For the text-containing cell, return its midpoint in [x, y] coordinate format. 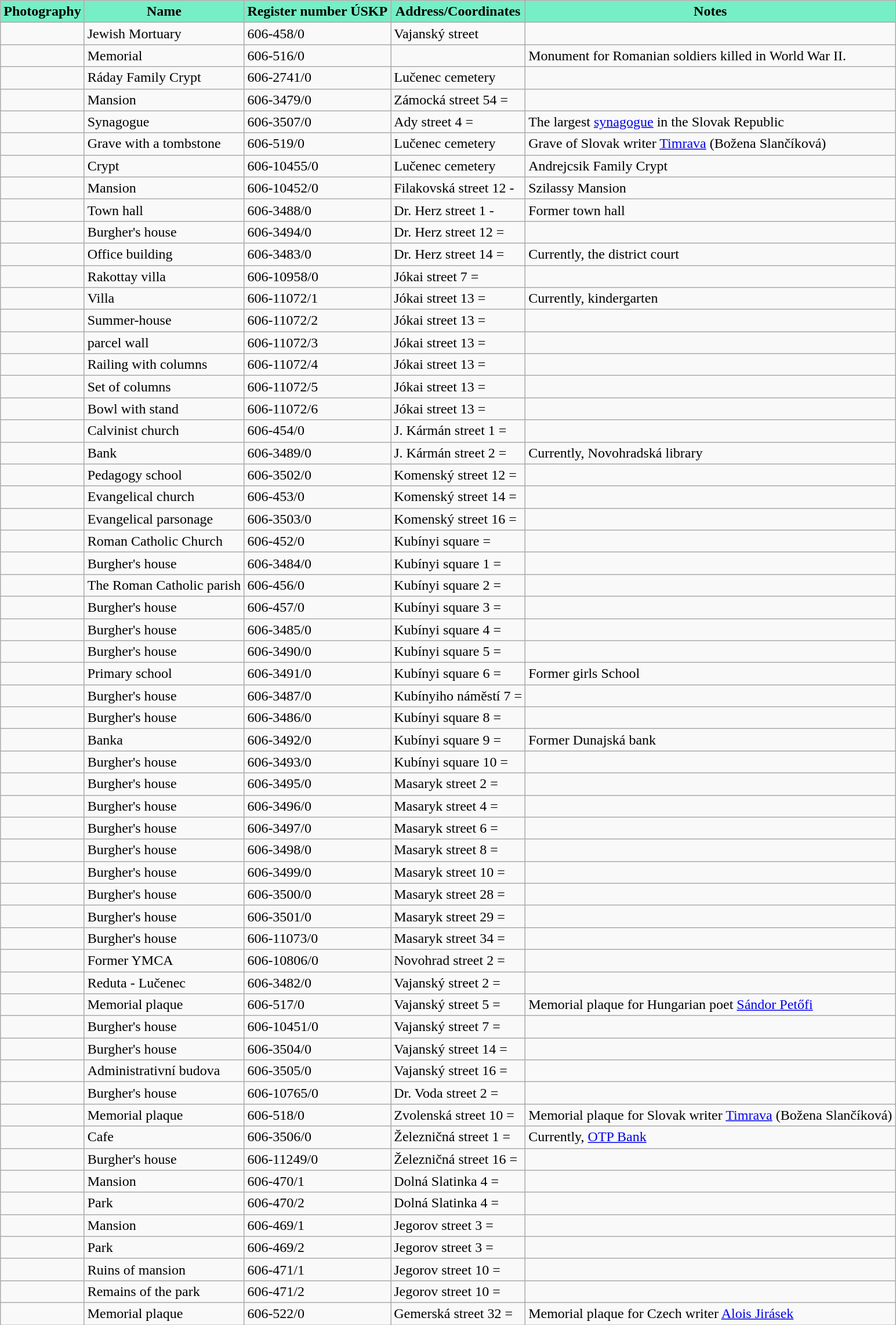
606-3485/0 [318, 629]
Ráday Family Crypt [164, 78]
Reduta - Lučenec [164, 983]
606-3493/0 [318, 762]
606-3501/0 [318, 916]
606-3495/0 [318, 784]
606-3507/0 [318, 122]
Komenský street 14 = [458, 497]
Grave of Slovak writer Timrava (Božena Slančíková) [710, 144]
Dr. Herz street 14 = [458, 254]
606-458/0 [318, 34]
Former girls School [710, 674]
Kubínyiho náměstí 7 = [458, 696]
606-10806/0 [318, 960]
Summer-house [164, 321]
Dr. Voda street 2 = [458, 1093]
Set of columns [164, 387]
Remains of the park [164, 1291]
Vajanský street 7 = [458, 1027]
J. Kármán street 1 = [458, 431]
606-3483/0 [318, 254]
606-456/0 [318, 585]
Dr. Herz street 12 = [458, 232]
606-3504/0 [318, 1049]
Komenský street 12 = [458, 475]
606-3499/0 [318, 872]
606-3491/0 [318, 674]
Komenský street 16 = [458, 519]
606-10452/0 [318, 188]
Memorial plaque for Hungarian poet Sándor Petőfi [710, 1005]
Kubínyi square 3 = [458, 607]
Kubínyi square 9 = [458, 740]
606-11072/3 [318, 343]
606-10455/0 [318, 166]
Railing with columns [164, 365]
606-11072/4 [318, 365]
606-3498/0 [318, 850]
606-3496/0 [318, 806]
Zámocká street 54 = [458, 100]
606-3490/0 [318, 652]
Pedagogy school [164, 475]
606-11249/0 [318, 1159]
Banka [164, 740]
606-3497/0 [318, 828]
J. Kármán street 2 = [458, 453]
The largest synagogue in the Slovak Republic [710, 122]
Andrejcsik Family Crypt [710, 166]
606-457/0 [318, 607]
606-3487/0 [318, 696]
Photography [42, 12]
Vajanský street 16 = [458, 1071]
606-10958/0 [318, 277]
Synagogue [164, 122]
606-11072/5 [318, 387]
606-3484/0 [318, 563]
606-454/0 [318, 431]
Former YMCA [164, 960]
606-3479/0 [318, 100]
606-519/0 [318, 144]
Memorial plaque for Czech writer Alois Jirásek [710, 1313]
606-452/0 [318, 541]
Former town hall [710, 210]
606-3503/0 [318, 519]
606-11072/6 [318, 409]
Ady street 4 = [458, 122]
Former Dunajská bank [710, 740]
Vajanský street 2 = [458, 983]
Calvinist church [164, 431]
Masaryk street 28 = [458, 894]
Masaryk street 6 = [458, 828]
606-2741/0 [318, 78]
Evangelical church [164, 497]
Evangelical parsonage [164, 519]
606-471/2 [318, 1291]
Primary school [164, 674]
Memorial [164, 56]
606-516/0 [318, 56]
606-11072/1 [318, 299]
Grave with a tombstone [164, 144]
Memorial plaque for Slovak writer Timrava (Božena Slančíková) [710, 1115]
606-3482/0 [318, 983]
parcel wall [164, 343]
606-518/0 [318, 1115]
Town hall [164, 210]
606-3502/0 [318, 475]
Železničná street 16 = [458, 1159]
606-3488/0 [318, 210]
606-3494/0 [318, 232]
Kubínyi square 1 = [458, 563]
606-470/2 [318, 1203]
606-471/1 [318, 1269]
Dr. Herz street 1 - [458, 210]
Kubínyi square 6 = [458, 674]
606-453/0 [318, 497]
Monument for Romanian soldiers killed in World War II. [710, 56]
Currently, OTP Bank [710, 1137]
Currently, Novohradská library [710, 453]
Administrativní budova [164, 1071]
Villa [164, 299]
606-11072/2 [318, 321]
Bowl with stand [164, 409]
Kubínyi square 8 = [458, 718]
Kubínyi square 10 = [458, 762]
Rakottay villa [164, 277]
606-11073/0 [318, 938]
606-10765/0 [318, 1093]
Kubínyi square 2 = [458, 585]
Kubínyi square 4 = [458, 629]
Železničná street 1 = [458, 1137]
Novohrad street 2 = [458, 960]
Masaryk street 10 = [458, 872]
606-3492/0 [318, 740]
Zvolenská street 10 = [458, 1115]
Jókai street 7 = [458, 277]
606-3505/0 [318, 1071]
The Roman Catholic parish [164, 585]
606-517/0 [318, 1005]
606-10451/0 [318, 1027]
Ruins of mansion [164, 1269]
Filakovská street 12 - [458, 188]
Masaryk street 8 = [458, 850]
606-3486/0 [318, 718]
Kubínyi square = [458, 541]
Roman Catholic Church [164, 541]
606-470/1 [318, 1181]
Vajanský street 14 = [458, 1049]
Masaryk street 4 = [458, 806]
Kubínyi square 5 = [458, 652]
Szilassy Mansion [710, 188]
Name [164, 12]
Bank [164, 453]
Gemerská street 32 = [458, 1313]
606-469/1 [318, 1225]
606-469/2 [318, 1247]
606-522/0 [318, 1313]
606-3506/0 [318, 1137]
Jewish Mortuary [164, 34]
Cafe [164, 1137]
Register number ÚSKP [318, 12]
Vajanský street [458, 34]
Vajanský street 5 = [458, 1005]
606-3500/0 [318, 894]
Address/Coordinates [458, 12]
Currently, the district court [710, 254]
Currently, kindergarten [710, 299]
Masaryk street 2 = [458, 784]
Crypt [164, 166]
Notes [710, 12]
606-3489/0 [318, 453]
Masaryk street 34 = [458, 938]
Office building [164, 254]
Masaryk street 29 = [458, 916]
